Return (x, y) of the center of cell containing provided text 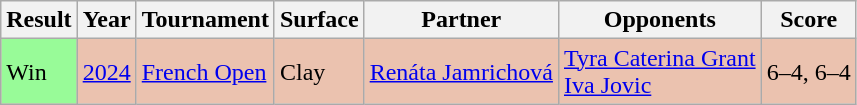
6–4, 6–4 (808, 72)
Opponents (660, 20)
Tyra Caterina Grant Iva Jovic (660, 72)
Year (106, 20)
Score (808, 20)
Win (39, 72)
French Open (205, 72)
2024 (106, 72)
Clay (319, 72)
Partner (461, 20)
Result (39, 20)
Tournament (205, 20)
Renáta Jamrichová (461, 72)
Surface (319, 20)
